From the cell containing the given text, extract its center point as [X, Y] coordinate. 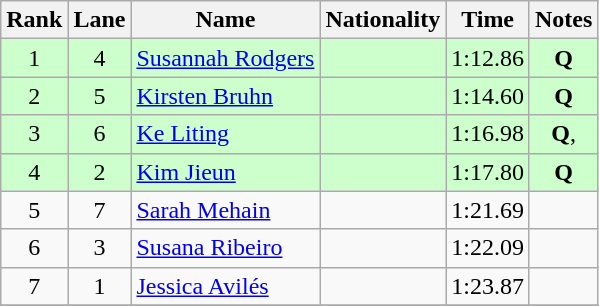
Sarah Mehain [226, 210]
Jessica Avilés [226, 286]
1:22.09 [488, 248]
Susannah Rodgers [226, 58]
Rank [34, 20]
1:17.80 [488, 172]
Nationality [383, 20]
Kirsten Bruhn [226, 96]
Kim Jieun [226, 172]
Notes [563, 20]
1:21.69 [488, 210]
1:16.98 [488, 134]
1:14.60 [488, 96]
1:12.86 [488, 58]
Lane [100, 20]
Ke Liting [226, 134]
Time [488, 20]
Susana Ribeiro [226, 248]
Name [226, 20]
1:23.87 [488, 286]
Q, [563, 134]
